Pinpoint the cell where the given text exists, returning its [x, y] midpoint coordinate. 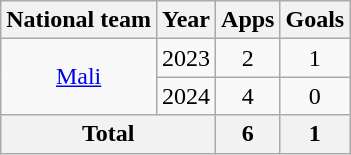
Goals [315, 20]
Apps [248, 20]
Total [108, 134]
National team [79, 20]
2024 [186, 96]
2023 [186, 58]
Year [186, 20]
Mali [79, 77]
0 [315, 96]
6 [248, 134]
2 [248, 58]
4 [248, 96]
